Capture the cell that displays the provided text and extract its [X, Y] central coordinate. 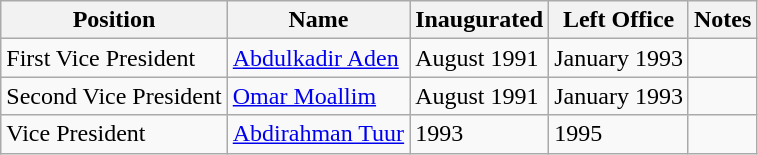
Notes [722, 20]
Second Vice President [114, 96]
Name [318, 20]
Inaugurated [480, 20]
Omar Moallim [318, 96]
Left Office [619, 20]
Position [114, 20]
Abdirahman Tuur [318, 134]
First Vice President [114, 58]
1993 [480, 134]
Abdulkadir Aden [318, 58]
Vice President [114, 134]
1995 [619, 134]
